Return the [X, Y] coordinate for the center point of the cell that contains the specified text.  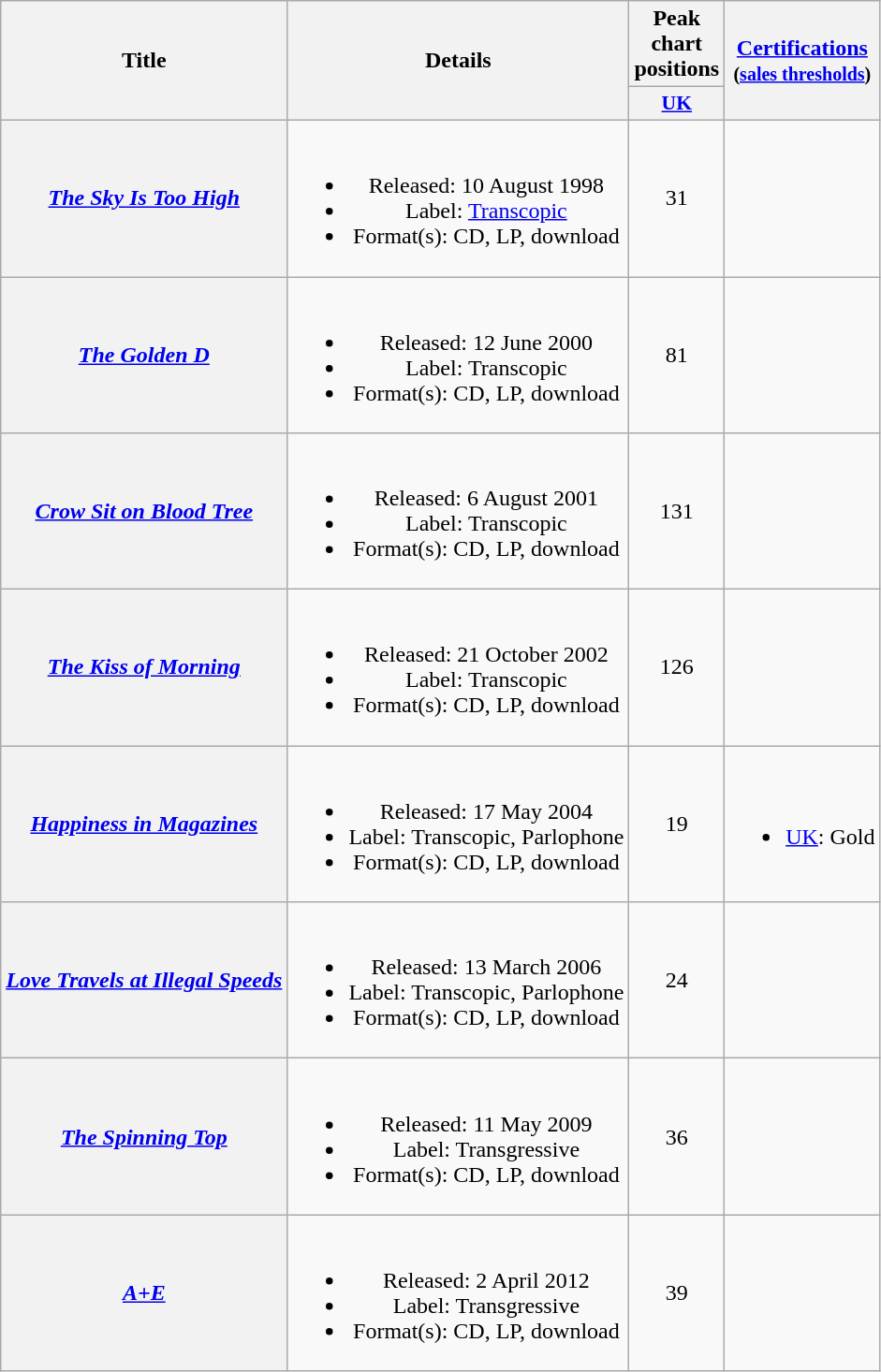
36 [677, 1136]
24 [677, 981]
The Sky Is Too High [144, 198]
31 [677, 198]
126 [677, 668]
Released: 17 May 2004Label: Transcopic, ParlophoneFormat(s): CD, LP, download [459, 824]
39 [677, 1293]
Happiness in Magazines [144, 824]
Released: 11 May 2009Label: TransgressiveFormat(s): CD, LP, download [459, 1136]
A+E [144, 1293]
Love Travels at Illegal Speeds [144, 981]
Peak chart positions [677, 44]
Released: 10 August 1998Label: TranscopicFormat(s): CD, LP, download [459, 198]
Released: 6 August 2001Label: TranscopicFormat(s): CD, LP, download [459, 511]
The Kiss of Morning [144, 668]
Crow Sit on Blood Tree [144, 511]
Released: 13 March 2006Label: Transcopic, ParlophoneFormat(s): CD, LP, download [459, 981]
Title [144, 61]
19 [677, 824]
UK: Gold [802, 824]
81 [677, 356]
Released: 2 April 2012Label: TransgressiveFormat(s): CD, LP, download [459, 1293]
Released: 12 June 2000Label: TranscopicFormat(s): CD, LP, download [459, 356]
Released: 21 October 2002Label: TranscopicFormat(s): CD, LP, download [459, 668]
131 [677, 511]
The Spinning Top [144, 1136]
UK [677, 104]
Details [459, 61]
The Golden D [144, 356]
Certifications(sales thresholds) [802, 61]
